Identify which cell holds the provided text, then report its (X, Y) central coordinate. 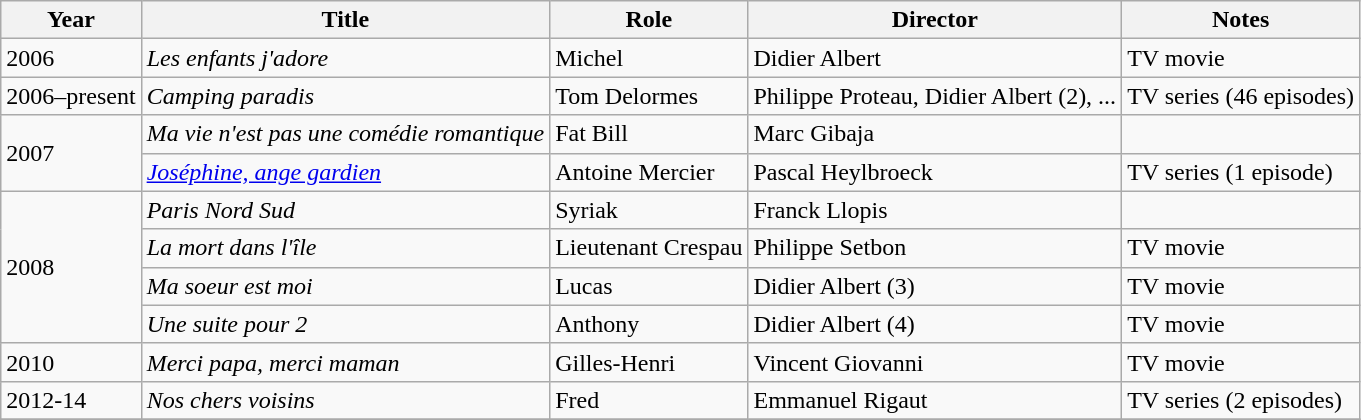
2007 (71, 153)
Camping paradis (346, 96)
Year (71, 20)
Michel (649, 58)
Franck Llopis (935, 210)
2010 (71, 362)
Director (935, 20)
Didier Albert (3) (935, 286)
TV series (46 episodes) (1241, 96)
Vincent Giovanni (935, 362)
Nos chers voisins (346, 400)
Fred (649, 400)
2006 (71, 58)
Marc Gibaja (935, 134)
Paris Nord Sud (346, 210)
Role (649, 20)
Ma vie n'est pas une comédie romantique (346, 134)
Fat Bill (649, 134)
Didier Albert (4) (935, 324)
Didier Albert (935, 58)
Lucas (649, 286)
2008 (71, 267)
Philippe Proteau, Didier Albert (2), ... (935, 96)
Ma soeur est moi (346, 286)
Antoine Mercier (649, 172)
TV series (2 episodes) (1241, 400)
Anthony (649, 324)
Lieutenant Crespau (649, 248)
Philippe Setbon (935, 248)
La mort dans l'île (346, 248)
Title (346, 20)
2006–present (71, 96)
Syriak (649, 210)
Une suite pour 2 (346, 324)
Les enfants j'adore (346, 58)
2012-14 (71, 400)
TV series (1 episode) (1241, 172)
Joséphine, ange gardien (346, 172)
Tom Delormes (649, 96)
Emmanuel Rigaut (935, 400)
Merci papa, merci maman (346, 362)
Gilles-Henri (649, 362)
Notes (1241, 20)
Pascal Heylbroeck (935, 172)
